Determine the (x, y) coordinate at the center of the cell enclosing the given text.  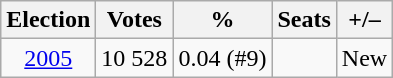
2005 (48, 58)
0.04 (#9) (222, 58)
Seats (304, 20)
+/– (364, 20)
10 528 (134, 58)
% (222, 20)
New (364, 58)
Election (48, 20)
Votes (134, 20)
